Locate the cell with the specified text and output its (x, y) center coordinate. 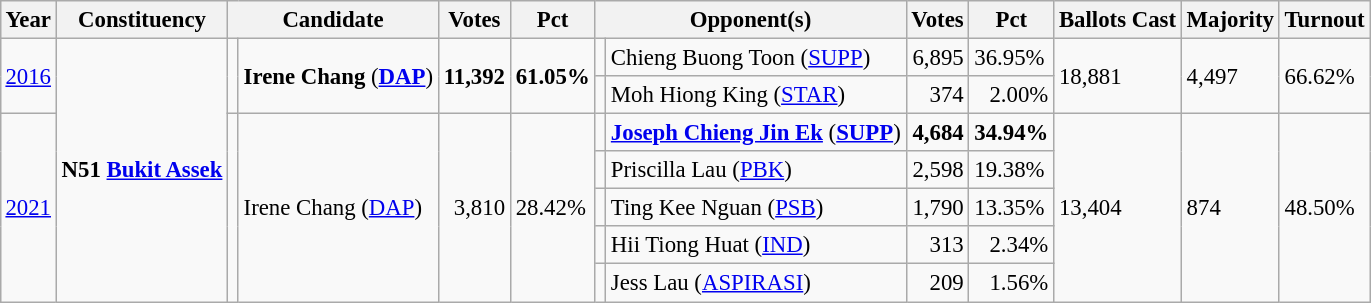
11,392 (474, 76)
19.38% (1012, 170)
2.34% (1012, 245)
34.94% (1012, 133)
36.95% (1012, 57)
Ballots Cast (1118, 20)
Priscilla Lau (PBK) (756, 170)
6,895 (938, 57)
66.62% (1324, 76)
Constituency (142, 20)
1,790 (938, 208)
874 (1230, 208)
Hii Tiong Huat (IND) (756, 245)
1.56% (1012, 283)
Ting Kee Nguan (PSB) (756, 208)
Year (28, 20)
4,684 (938, 133)
Joseph Chieng Jin Ek (SUPP) (756, 133)
209 (938, 283)
313 (938, 245)
18,881 (1118, 76)
48.50% (1324, 208)
Opponent(s) (750, 20)
2.00% (1012, 95)
3,810 (474, 208)
4,497 (1230, 76)
13,404 (1118, 208)
Turnout (1324, 20)
Moh Hiong King (STAR) (756, 95)
Candidate (334, 20)
13.35% (1012, 208)
Majority (1230, 20)
Jess Lau (ASPIRASI) (756, 283)
Chieng Buong Toon (SUPP) (756, 57)
2,598 (938, 170)
N51 Bukit Assek (142, 170)
2016 (28, 76)
61.05% (552, 76)
28.42% (552, 208)
2021 (28, 208)
374 (938, 95)
